Find where the given text appears and provide that cell's center as [x, y] coordinate. 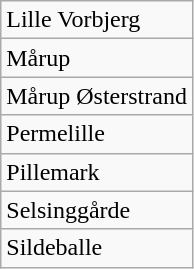
Lille Vorbjerg [97, 20]
Mårup Østerstrand [97, 96]
Permelille [97, 134]
Selsinggårde [97, 210]
Pillemark [97, 172]
Sildeballe [97, 248]
Mårup [97, 58]
